Extract the [x, y] coordinate from the center of the cell holding the provided text.  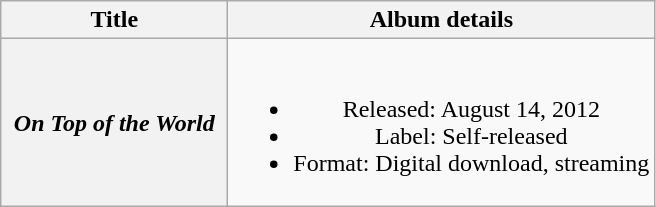
Title [114, 20]
On Top of the World [114, 122]
Album details [442, 20]
Released: August 14, 2012Label: Self-releasedFormat: Digital download, streaming [442, 122]
